Extract the (X, Y) coordinate from the center of the cell holding the provided text.  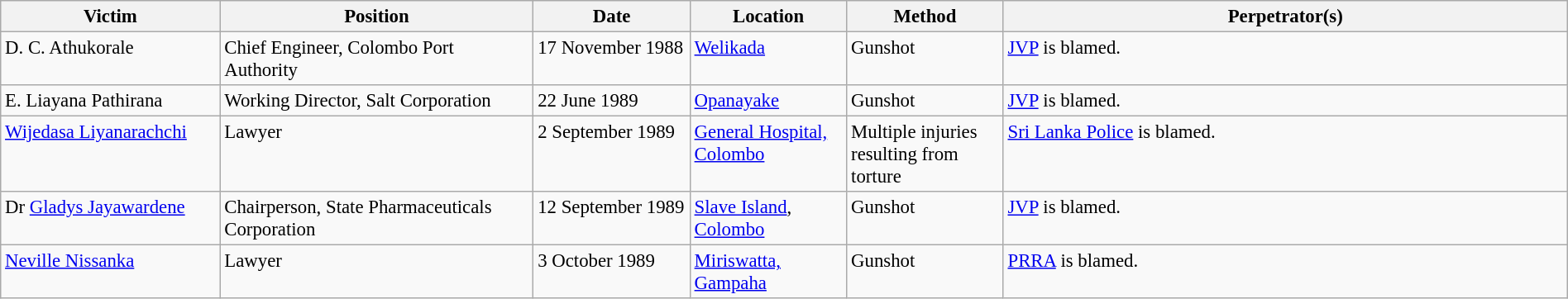
Multiple injuries resulting from torture (925, 154)
22 June 1989 (612, 101)
PRRA is blamed. (1285, 273)
Chairperson, State Pharmaceuticals Corporation (377, 218)
Wijedasa Liyanarachchi (111, 154)
Miriswatta, Gampaha (767, 273)
Sri Lanka Police is blamed. (1285, 154)
Working Director, Salt Corporation (377, 101)
Opanayake (767, 101)
12 September 1989 (612, 218)
Date (612, 17)
General Hospital, Colombo (767, 154)
Position (377, 17)
D. C. Athukorale (111, 59)
Dr Gladys Jayawardene (111, 218)
3 October 1989 (612, 273)
Perpetrator(s) (1285, 17)
E. Liayana Pathirana (111, 101)
Slave Island, Colombo (767, 218)
17 November 1988 (612, 59)
Chief Engineer, Colombo Port Authority (377, 59)
Welikada (767, 59)
2 September 1989 (612, 154)
Location (767, 17)
Victim (111, 17)
Neville Nissanka (111, 273)
Method (925, 17)
